Return the [x, y] coordinate for the center point of the cell that contains the specified text.  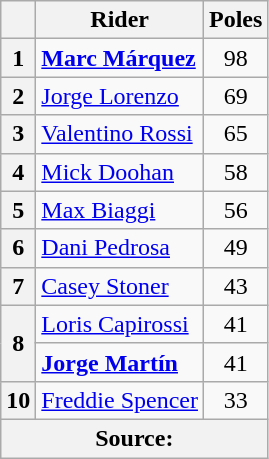
Max Biaggi [120, 210]
56 [235, 210]
7 [18, 286]
Rider [120, 20]
Loris Capirossi [120, 324]
1 [18, 58]
4 [18, 172]
Dani Pedrosa [120, 248]
5 [18, 210]
33 [235, 400]
Casey Stoner [120, 286]
3 [18, 134]
69 [235, 96]
Jorge Lorenzo [120, 96]
Source: [134, 438]
2 [18, 96]
58 [235, 172]
Valentino Rossi [120, 134]
65 [235, 134]
43 [235, 286]
Jorge Martín [120, 362]
Mick Doohan [120, 172]
6 [18, 248]
98 [235, 58]
Freddie Spencer [120, 400]
49 [235, 248]
Marc Márquez [120, 58]
10 [18, 400]
Poles [235, 20]
8 [18, 343]
